Output the [X, Y] coordinate of the center of the cell containing the given text.  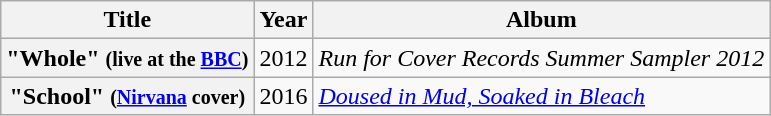
Run for Cover Records Summer Sampler 2012 [542, 58]
"Whole" (live at the BBC) [128, 58]
Doused in Mud, Soaked in Bleach [542, 96]
2016 [284, 96]
"School" (Nirvana cover) [128, 96]
Title [128, 20]
2012 [284, 58]
Album [542, 20]
Year [284, 20]
